Extract the [X, Y] coordinate from the center of the cell holding the provided text.  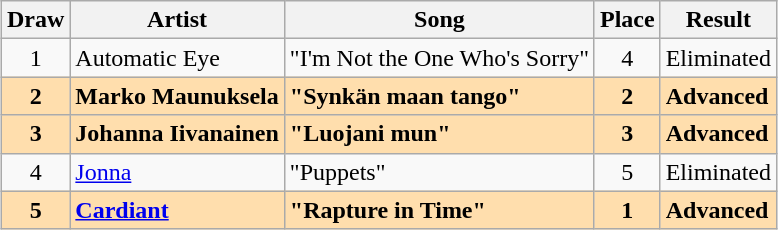
Marko Maunuksela [177, 96]
"Puppets" [439, 172]
"Rapture in Time" [439, 210]
Song [439, 20]
Automatic Eye [177, 58]
Artist [177, 20]
Result [718, 20]
Draw [35, 20]
Johanna Iivanainen [177, 134]
Jonna [177, 172]
Cardiant [177, 210]
"Luojani mun" [439, 134]
"Synkän maan tango" [439, 96]
Place [627, 20]
"I'm Not the One Who's Sorry" [439, 58]
